Detect which cell encompasses the target text, then output its [X, Y] center coordinate. 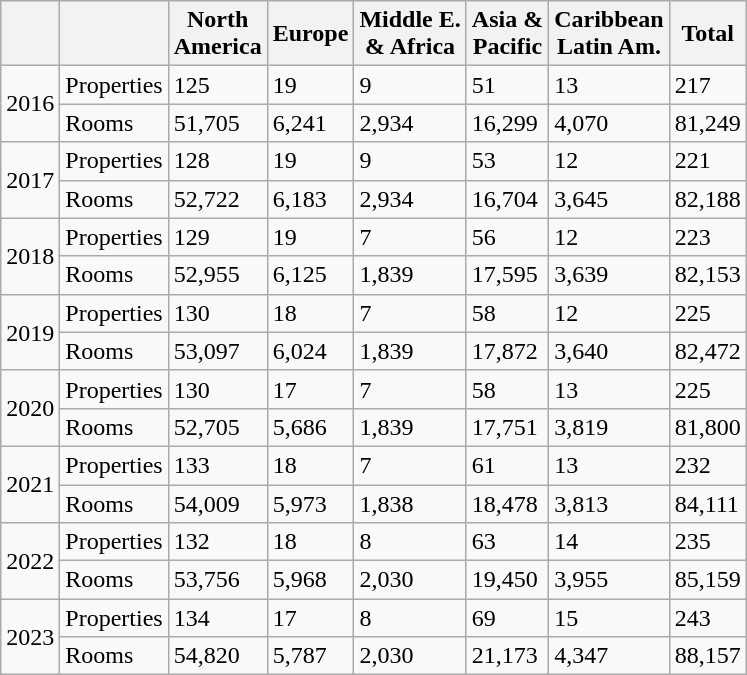
134 [218, 618]
Total [708, 34]
CaribbeanLatin Am. [609, 34]
243 [708, 618]
6,183 [310, 199]
84,111 [708, 503]
217 [708, 85]
5,686 [310, 427]
14 [609, 542]
82,472 [708, 351]
1,838 [410, 503]
17,872 [507, 351]
125 [218, 85]
NorthAmerica [218, 34]
56 [507, 237]
61 [507, 465]
53,097 [218, 351]
17,751 [507, 427]
4,347 [609, 656]
16,704 [507, 199]
81,249 [708, 123]
2021 [30, 484]
232 [708, 465]
2023 [30, 637]
2017 [30, 180]
6,241 [310, 123]
3,819 [609, 427]
82,153 [708, 275]
221 [708, 161]
6,125 [310, 275]
4,070 [609, 123]
21,173 [507, 656]
82,188 [708, 199]
17,595 [507, 275]
85,159 [708, 580]
3,955 [609, 580]
5,787 [310, 656]
3,645 [609, 199]
15 [609, 618]
2019 [30, 332]
Middle E.& Africa [410, 34]
5,968 [310, 580]
69 [507, 618]
132 [218, 542]
52,705 [218, 427]
2016 [30, 104]
3,639 [609, 275]
51,705 [218, 123]
51 [507, 85]
Asia &Pacific [507, 34]
Europe [310, 34]
128 [218, 161]
6,024 [310, 351]
53 [507, 161]
2018 [30, 256]
3,813 [609, 503]
54,820 [218, 656]
81,800 [708, 427]
19,450 [507, 580]
16,299 [507, 123]
2020 [30, 408]
52,955 [218, 275]
5,973 [310, 503]
133 [218, 465]
88,157 [708, 656]
63 [507, 542]
129 [218, 237]
3,640 [609, 351]
52,722 [218, 199]
2022 [30, 561]
235 [708, 542]
54,009 [218, 503]
223 [708, 237]
53,756 [218, 580]
18,478 [507, 503]
